Identify which cell holds the provided text, then report its [x, y] central coordinate. 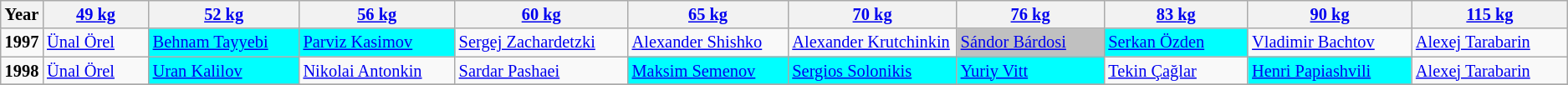
Sándor Bárdosi [1030, 42]
1997 [22, 42]
Parviz Kasimov [377, 42]
56 kg [377, 14]
76 kg [1030, 14]
Uran Kalilov [224, 71]
90 kg [1330, 14]
70 kg [871, 14]
Sergios Solonikis [871, 71]
Vladimir Bachtov [1330, 42]
49 kg [95, 14]
Behnam Tayyebi [224, 42]
Alexander Krutchinkin [871, 42]
Alexander Shishko [708, 42]
Maksim Semenov [708, 71]
60 kg [542, 14]
Yuriy Vitt [1030, 71]
1998 [22, 71]
Sardar Pashaei [542, 71]
65 kg [708, 14]
Serkan Özden [1176, 42]
Nikolai Antonkin [377, 71]
52 kg [224, 14]
Henri Papiashvili [1330, 71]
Year [22, 14]
Tekin Çağlar [1176, 71]
83 kg [1176, 14]
Sergej Zachardetzki [542, 42]
115 kg [1490, 14]
